Find where the given text appears and provide that cell's center as (x, y) coordinate. 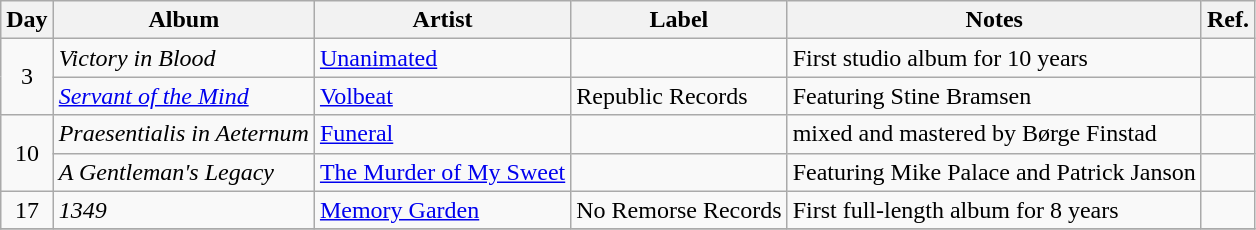
Day (27, 20)
No Remorse Records (679, 210)
Funeral (442, 134)
3 (27, 77)
10 (27, 153)
Victory in Blood (184, 58)
A Gentleman's Legacy (184, 172)
Ref. (1228, 20)
Featuring Stine Bramsen (994, 96)
Notes (994, 20)
Featuring Mike Palace and Patrick Janson (994, 172)
First studio album for 10 years (994, 58)
Unanimated (442, 58)
Servant of the Mind (184, 96)
Praesentialis in Aeternum (184, 134)
Artist (442, 20)
Republic Records (679, 96)
Label (679, 20)
17 (27, 210)
1349 (184, 210)
Volbeat (442, 96)
The Murder of My Sweet (442, 172)
Album (184, 20)
Memory Garden (442, 210)
First full-length album for 8 years (994, 210)
mixed and mastered by Børge Finstad (994, 134)
